Determine the [x, y] coordinate at the center of the cell enclosing the given text.  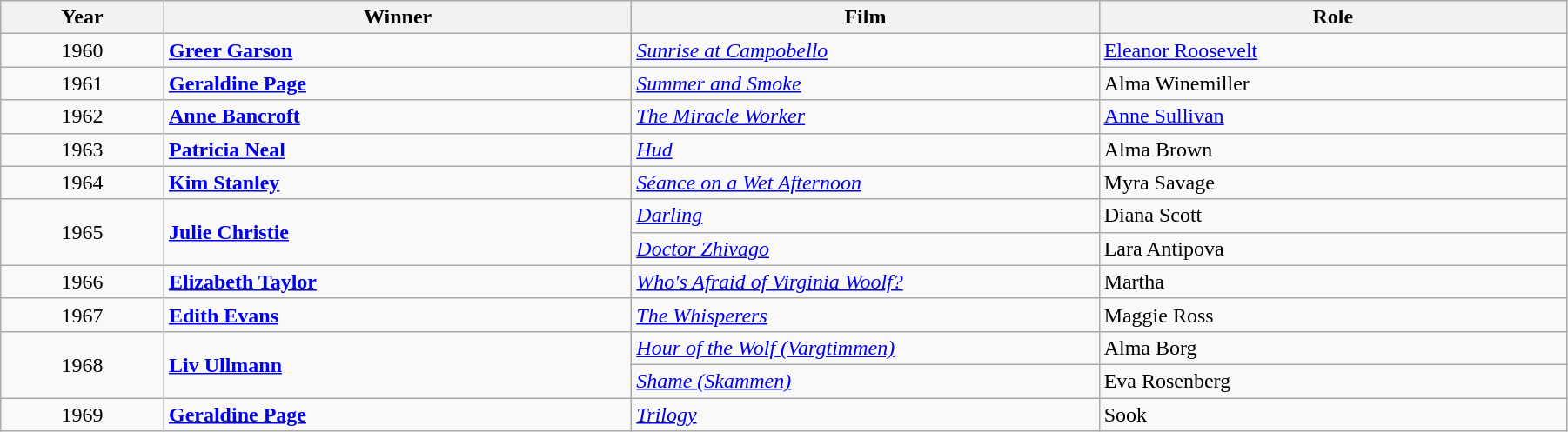
Liv Ullmann [397, 364]
Hud [865, 150]
Shame (Skammen) [865, 381]
The Whisperers [865, 315]
Greer Garson [397, 50]
Year [83, 17]
1966 [83, 282]
Maggie Ross [1333, 315]
Elizabeth Taylor [397, 282]
Séance on a Wet Afternoon [865, 183]
Alma Borg [1333, 348]
Sook [1333, 415]
Julie Christie [397, 232]
Darling [865, 216]
Edith Evans [397, 315]
Myra Savage [1333, 183]
Lara Antipova [1333, 249]
1963 [83, 150]
Anne Bancroft [397, 116]
Alma Brown [1333, 150]
Martha [1333, 282]
1960 [83, 50]
1965 [83, 232]
1964 [83, 183]
1968 [83, 364]
Sunrise at Campobello [865, 50]
1962 [83, 116]
1961 [83, 83]
Trilogy [865, 415]
Eva Rosenberg [1333, 381]
Summer and Smoke [865, 83]
Winner [397, 17]
Role [1333, 17]
1969 [83, 415]
Doctor Zhivago [865, 249]
The Miracle Worker [865, 116]
Patricia Neal [397, 150]
Alma Winemiller [1333, 83]
Film [865, 17]
Kim Stanley [397, 183]
Who's Afraid of Virginia Woolf? [865, 282]
Anne Sullivan [1333, 116]
Diana Scott [1333, 216]
Hour of the Wolf (Vargtimmen) [865, 348]
Eleanor Roosevelt [1333, 50]
1967 [83, 315]
